Output the (x, y) coordinate of the center of the cell containing the given text.  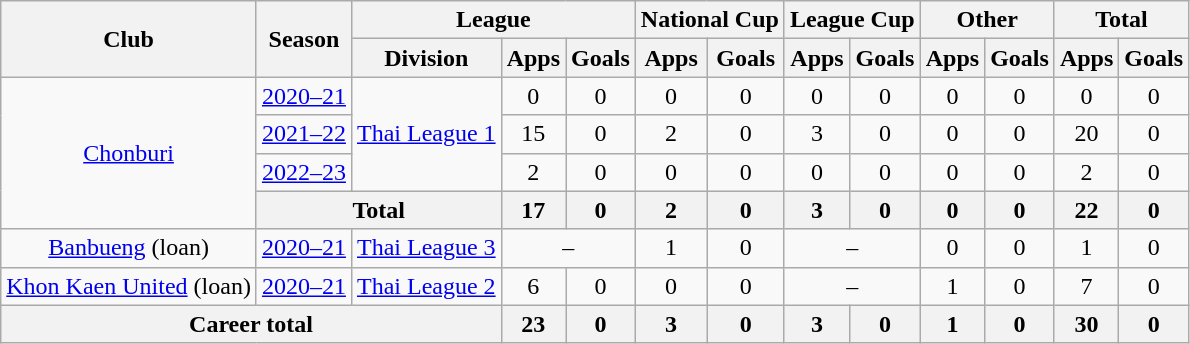
Career total (251, 324)
22 (1086, 210)
Thai League 3 (426, 248)
Thai League 1 (426, 134)
League Cup (852, 20)
6 (533, 286)
17 (533, 210)
League (493, 20)
Other (987, 20)
National Cup (710, 20)
Thai League 2 (426, 286)
Division (426, 58)
2022–23 (304, 172)
Chonburi (129, 153)
30 (1086, 324)
Khon Kaen United (loan) (129, 286)
7 (1086, 286)
20 (1086, 134)
23 (533, 324)
Banbueng (loan) (129, 248)
Club (129, 39)
2021–22 (304, 134)
15 (533, 134)
Season (304, 39)
